Identify which cell holds the provided text, then report its (X, Y) central coordinate. 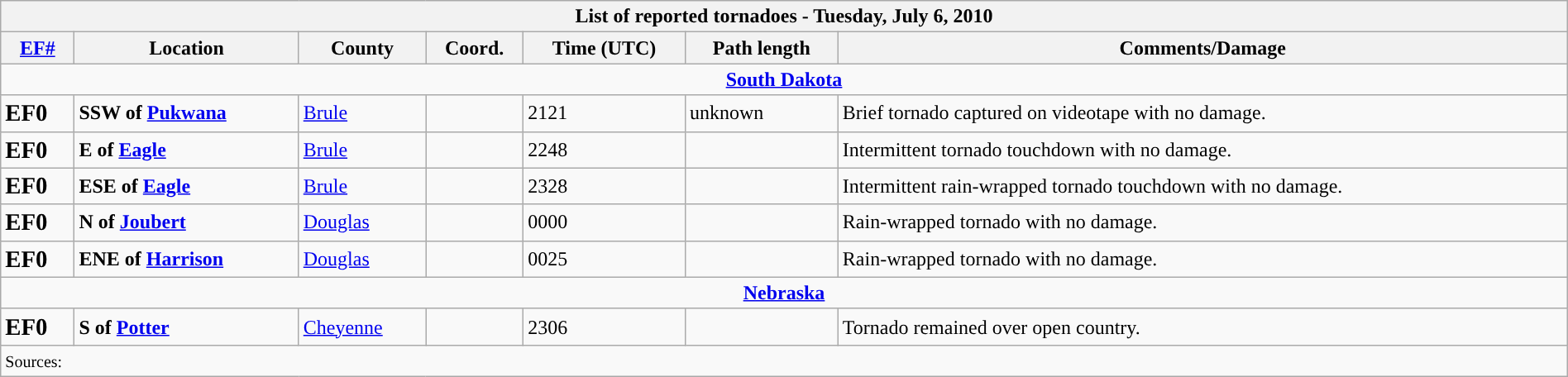
2306 (605, 327)
EF# (38, 48)
Coord. (475, 48)
Intermittent tornado touchdown with no damage. (1202, 150)
Cheyenne (362, 327)
S of Potter (187, 327)
2121 (605, 113)
2248 (605, 150)
South Dakota (784, 79)
E of Eagle (187, 150)
0025 (605, 259)
Nebraska (784, 293)
ENE of Harrison (187, 259)
Tornado remained over open country. (1202, 327)
Sources: (784, 360)
Intermittent rain-wrapped tornado touchdown with no damage. (1202, 186)
Comments/Damage (1202, 48)
Location (187, 48)
2328 (605, 186)
ESE of Eagle (187, 186)
unknown (761, 113)
List of reported tornadoes - Tuesday, July 6, 2010 (784, 17)
SSW of Pukwana (187, 113)
N of Joubert (187, 222)
County (362, 48)
Time (UTC) (605, 48)
Path length (761, 48)
Brief tornado captured on videotape with no damage. (1202, 113)
0000 (605, 222)
